Locate the cell with the specified text and output its (x, y) center coordinate. 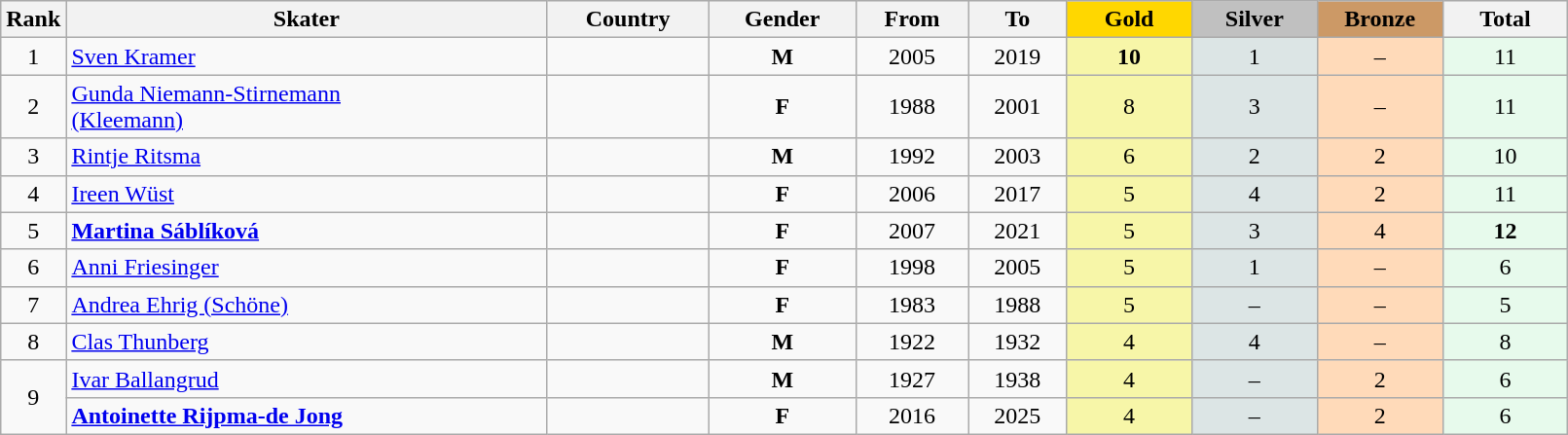
9 (33, 397)
1927 (912, 379)
Clas Thunberg (307, 342)
Ireen Wüst (307, 194)
Andrea Ehrig (Schöne) (307, 305)
2021 (1018, 231)
Gender (783, 19)
Antoinette Rijpma-de Jong (307, 416)
1932 (1018, 342)
Gold (1129, 19)
1992 (912, 157)
2007 (912, 231)
1998 (912, 268)
Bronze (1380, 19)
Total (1505, 19)
2019 (1018, 56)
Anni Friesinger (307, 268)
7 (33, 305)
To (1018, 19)
2017 (1018, 194)
1938 (1018, 379)
2016 (912, 416)
1922 (912, 342)
Sven Kramer (307, 56)
2003 (1018, 157)
Ivar Ballangrud (307, 379)
Silver (1254, 19)
Rank (33, 19)
Martina Sáblíková (307, 231)
Skater (307, 19)
Country (629, 19)
Rintje Ritsma (307, 157)
2025 (1018, 416)
From (912, 19)
1983 (912, 305)
2006 (912, 194)
Gunda Niemann-Stirnemann (Kleemann) (307, 107)
2001 (1018, 107)
12 (1505, 231)
